Search for the cell housing the specified text and yield its [X, Y] center coordinate. 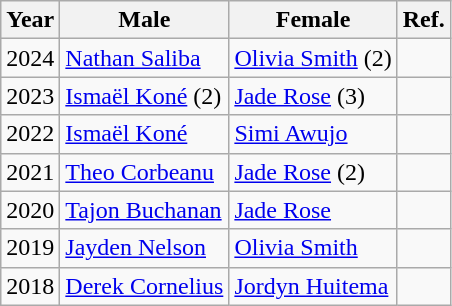
2024 [30, 58]
Olivia Smith (2) [313, 58]
2021 [30, 172]
Tajon Buchanan [144, 210]
Nathan Saliba [144, 58]
Year [30, 20]
Theo Corbeanu [144, 172]
2022 [30, 134]
Jayden Nelson [144, 248]
Simi Awujo [313, 134]
Jordyn Huitema [313, 286]
2020 [30, 210]
Ref. [424, 20]
Derek Cornelius [144, 286]
Female [313, 20]
Male [144, 20]
Jade Rose (2) [313, 172]
Jade Rose (3) [313, 96]
Jade Rose [313, 210]
2019 [30, 248]
Olivia Smith [313, 248]
Ismaël Koné [144, 134]
2023 [30, 96]
2018 [30, 286]
Ismaël Koné (2) [144, 96]
